Capture the cell that displays the provided text and extract its (X, Y) central coordinate. 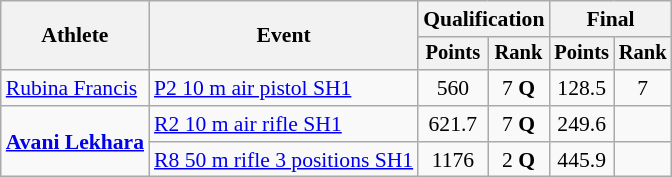
Qualification (484, 19)
Avani Lekhara (75, 142)
621.7 (452, 124)
Athlete (75, 36)
249.6 (581, 124)
560 (452, 88)
7 (643, 88)
Event (284, 36)
R2 10 m air rifle SH1 (284, 124)
128.5 (581, 88)
Rubina Francis (75, 88)
P2 10 m air pistol SH1 (284, 88)
Final (610, 19)
